Identify which cell holds the provided text, then report its [X, Y] central coordinate. 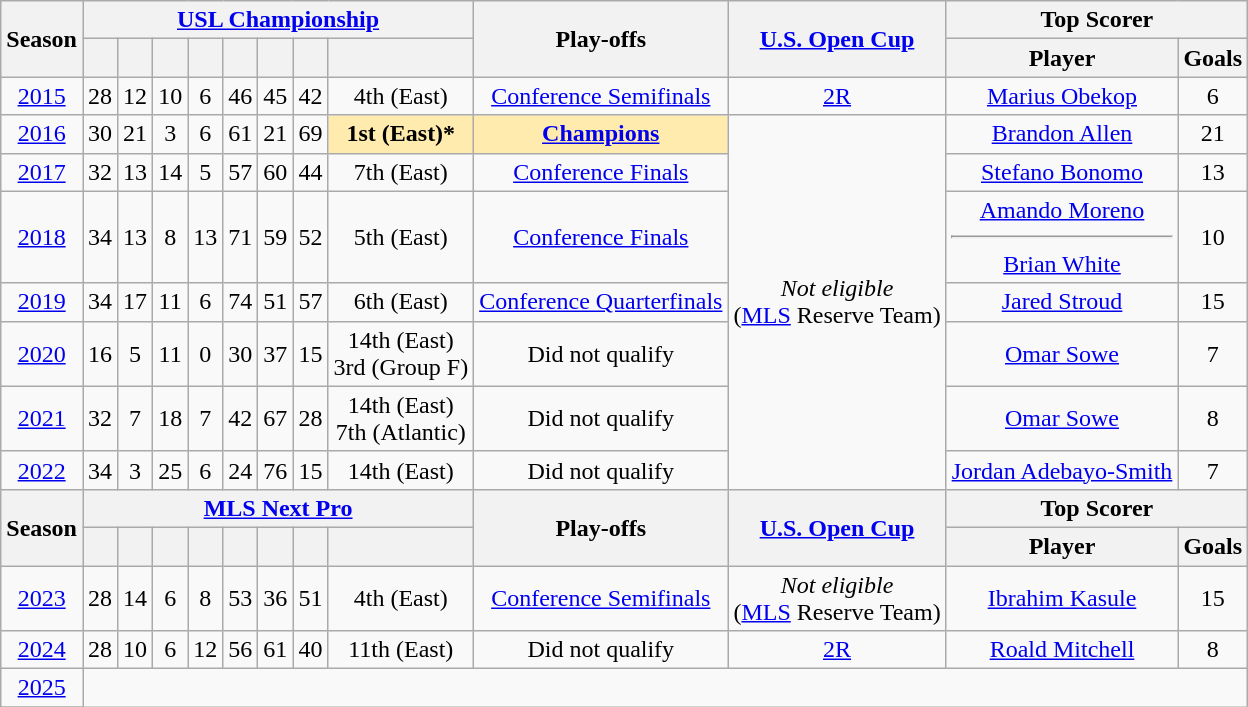
2024 [42, 650]
Roald Mitchell [1062, 650]
6th (East) [401, 302]
0 [206, 354]
Champions [601, 134]
36 [276, 598]
2025 [42, 688]
Conference Quarterfinals [601, 302]
25 [170, 470]
11th (East) [401, 650]
44 [310, 172]
67 [276, 418]
69 [310, 134]
16 [100, 354]
40 [310, 650]
Marius Obekop [1062, 96]
2017 [42, 172]
14th (East) [401, 470]
2023 [42, 598]
1st (East)* [401, 134]
USL Championship [278, 20]
76 [276, 470]
60 [276, 172]
2022 [42, 470]
2015 [42, 96]
2020 [42, 354]
74 [240, 302]
2016 [42, 134]
18 [170, 418]
Jordan Adebayo-Smith [1062, 470]
Brandon Allen [1062, 134]
2018 [42, 237]
Amando Moreno Brian White [1062, 237]
7th (East) [401, 172]
45 [276, 96]
53 [240, 598]
Ibrahim Kasule [1062, 598]
Stefano Bonomo [1062, 172]
56 [240, 650]
MLS Next Pro [278, 508]
14th (East)3rd (Group F) [401, 354]
Jared Stroud [1062, 302]
24 [240, 470]
59 [276, 237]
14th (East)7th (Atlantic) [401, 418]
52 [310, 237]
71 [240, 237]
5th (East) [401, 237]
46 [240, 96]
2019 [42, 302]
2021 [42, 418]
17 [136, 302]
37 [276, 354]
